Provide the (x, y) coordinate of the cell's center where the given text is located.  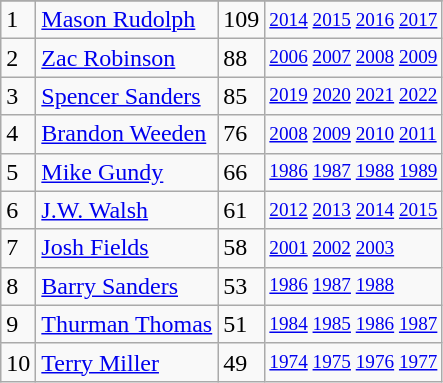
J.W. Walsh (127, 210)
2001 2002 2003 (354, 248)
8 (18, 286)
66 (242, 172)
88 (242, 58)
1974 1975 1976 1977 (354, 362)
4 (18, 134)
1 (18, 20)
85 (242, 96)
3 (18, 96)
Barry Sanders (127, 286)
Mike Gundy (127, 172)
53 (242, 286)
Josh Fields (127, 248)
2014 2015 2016 2017 (354, 20)
1986 1987 1988 (354, 286)
Thurman Thomas (127, 324)
9 (18, 324)
5 (18, 172)
2019 2020 2021 2022 (354, 96)
2008 2009 2010 2011 (354, 134)
Terry Miller (127, 362)
76 (242, 134)
6 (18, 210)
1984 1985 1986 1987 (354, 324)
2012 2013 2014 2015 (354, 210)
Zac Robinson (127, 58)
58 (242, 248)
7 (18, 248)
Mason Rudolph (127, 20)
49 (242, 362)
1986 1987 1988 1989 (354, 172)
Brandon Weeden (127, 134)
2 (18, 58)
10 (18, 362)
51 (242, 324)
Spencer Sanders (127, 96)
2006 2007 2008 2009 (354, 58)
109 (242, 20)
61 (242, 210)
